Identify which cell holds the provided text, then report its [X, Y] central coordinate. 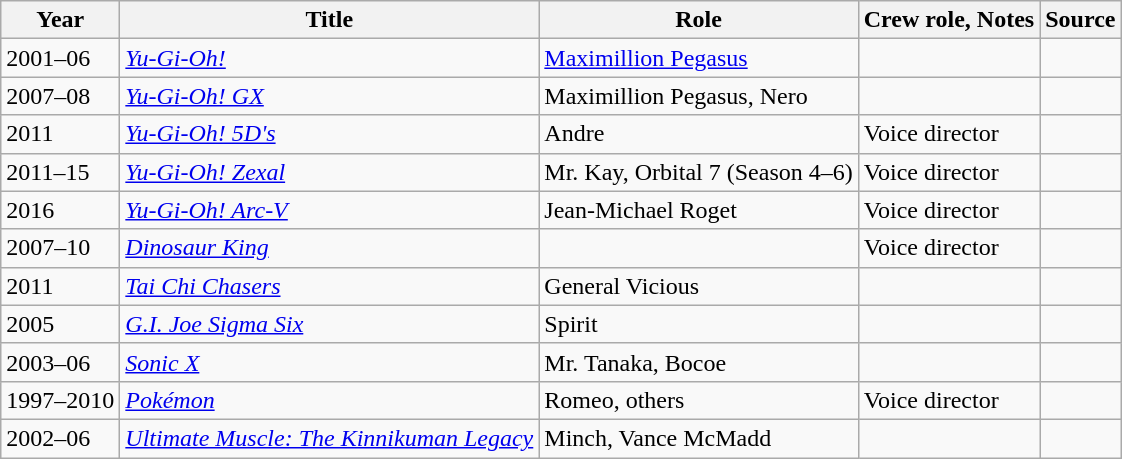
Dinosaur King [330, 248]
2001–06 [60, 58]
2016 [60, 210]
Mr. Kay, Orbital 7 (Season 4–6) [698, 172]
Tai Chi Chasers [330, 286]
Maximillion Pegasus, Nero [698, 96]
Year [60, 20]
Source [1080, 20]
Yu-Gi-Oh! GX [330, 96]
General Vicious [698, 286]
Yu-Gi-Oh! Arc-V [330, 210]
Title [330, 20]
Minch, Vance McMadd [698, 438]
2002–06 [60, 438]
Crew role, Notes [948, 20]
Romeo, others [698, 400]
Spirit [698, 324]
Role [698, 20]
2003–06 [60, 362]
Sonic X [330, 362]
Yu-Gi-Oh! Zexal [330, 172]
Pokémon [330, 400]
Ultimate Muscle: The Kinnikuman Legacy [330, 438]
Andre [698, 134]
G.I. Joe Sigma Six [330, 324]
2011–15 [60, 172]
Maximillion Pegasus [698, 58]
Jean-Michael Roget [698, 210]
2007–10 [60, 248]
Yu-Gi-Oh! [330, 58]
Yu-Gi-Oh! 5D's [330, 134]
Mr. Tanaka, Bocoe [698, 362]
1997–2010 [60, 400]
2007–08 [60, 96]
2005 [60, 324]
